Provide the (x, y) coordinate of the cell's center where the given text is located.  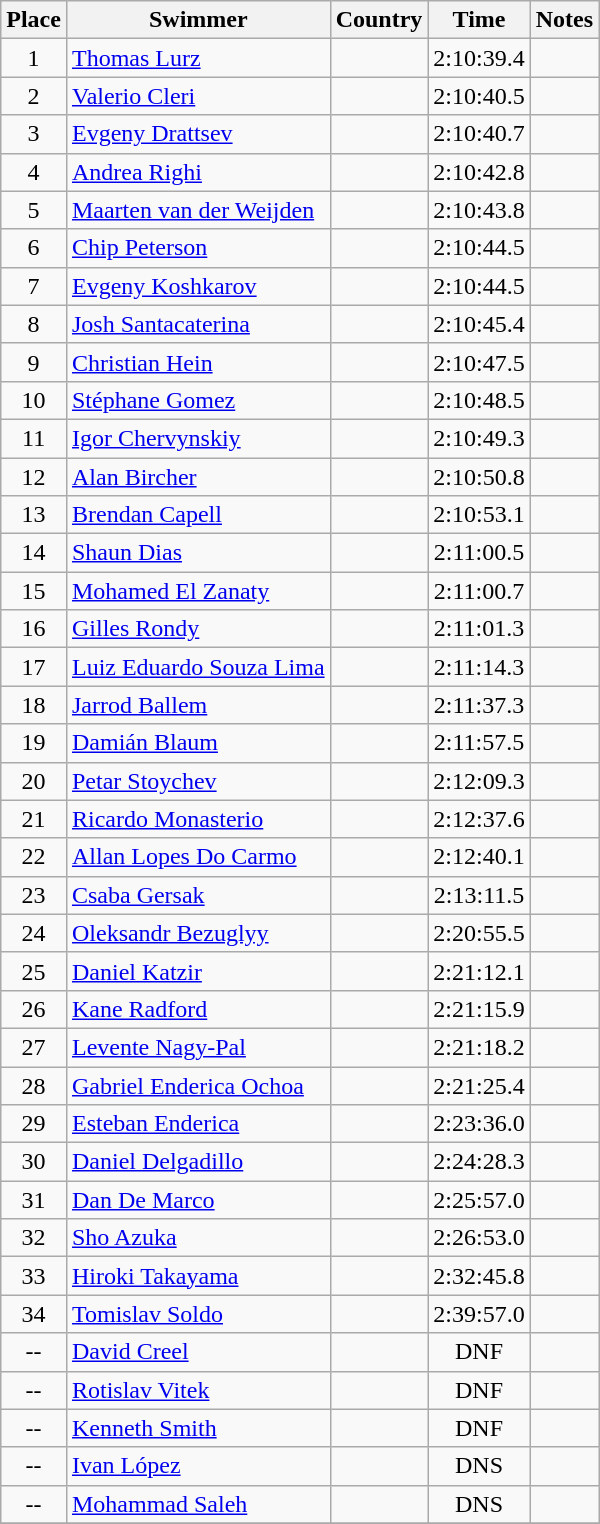
2:10:40.5 (479, 96)
2:26:53.0 (479, 1238)
Time (479, 20)
27 (34, 1047)
Sho Azuka (198, 1238)
Valerio Cleri (198, 96)
34 (34, 1314)
2:11:00.5 (479, 553)
1 (34, 58)
2:23:36.0 (479, 1124)
2:10:42.8 (479, 172)
22 (34, 857)
11 (34, 438)
2:21:12.1 (479, 971)
21 (34, 819)
2:32:45.8 (479, 1276)
25 (34, 971)
19 (34, 743)
Hiroki Takayama (198, 1276)
Thomas Lurz (198, 58)
12 (34, 477)
Ricardo Monasterio (198, 819)
2:11:00.7 (479, 591)
9 (34, 362)
Swimmer (198, 20)
Damián Blaum (198, 743)
Brendan Capell (198, 515)
Andrea Righi (198, 172)
2:10:43.8 (479, 210)
33 (34, 1276)
23 (34, 895)
Dan De Marco (198, 1200)
2:25:57.0 (479, 1200)
Tomislav Soldo (198, 1314)
Kane Radford (198, 1009)
Esteban Enderica (198, 1124)
8 (34, 324)
10 (34, 400)
6 (34, 248)
Christian Hein (198, 362)
Csaba Gersak (198, 895)
Ivan López (198, 1466)
Levente Nagy-Pal (198, 1047)
Allan Lopes Do Carmo (198, 857)
Petar Stoychev (198, 781)
2:11:37.3 (479, 705)
24 (34, 933)
2:12:40.1 (479, 857)
Josh Santacaterina (198, 324)
Evgeny Drattsev (198, 134)
2:12:37.6 (479, 819)
Chip Peterson (198, 248)
2:39:57.0 (479, 1314)
2 (34, 96)
Stéphane Gomez (198, 400)
2:10:53.1 (479, 515)
Daniel Katzir (198, 971)
13 (34, 515)
28 (34, 1085)
Place (34, 20)
Mohammad Saleh (198, 1504)
2:21:15.9 (479, 1009)
32 (34, 1238)
Kenneth Smith (198, 1428)
15 (34, 591)
Evgeny Koshkarov (198, 286)
2:10:45.4 (479, 324)
Oleksandr Bezuglyy (198, 933)
2:10:39.4 (479, 58)
16 (34, 629)
17 (34, 667)
2:11:01.3 (479, 629)
26 (34, 1009)
Luiz Eduardo Souza Lima (198, 667)
14 (34, 553)
31 (34, 1200)
2:24:28.3 (479, 1162)
David Creel (198, 1352)
2:20:55.5 (479, 933)
2:10:50.8 (479, 477)
Notes (564, 20)
18 (34, 705)
Igor Chervynskiy (198, 438)
2:10:49.3 (479, 438)
2:21:25.4 (479, 1085)
5 (34, 210)
2:11:14.3 (479, 667)
7 (34, 286)
2:10:40.7 (479, 134)
Maarten van der Weijden (198, 210)
3 (34, 134)
2:10:48.5 (479, 400)
Mohamed El Zanaty (198, 591)
2:13:11.5 (479, 895)
Gabriel Enderica Ochoa (198, 1085)
Country (379, 20)
2:10:47.5 (479, 362)
29 (34, 1124)
2:21:18.2 (479, 1047)
20 (34, 781)
2:12:09.3 (479, 781)
2:11:57.5 (479, 743)
Alan Bircher (198, 477)
30 (34, 1162)
Rotislav Vitek (198, 1390)
Gilles Rondy (198, 629)
Daniel Delgadillo (198, 1162)
4 (34, 172)
Shaun Dias (198, 553)
Jarrod Ballem (198, 705)
